Return the [x, y] coordinate for the center point of the cell that contains the specified text.  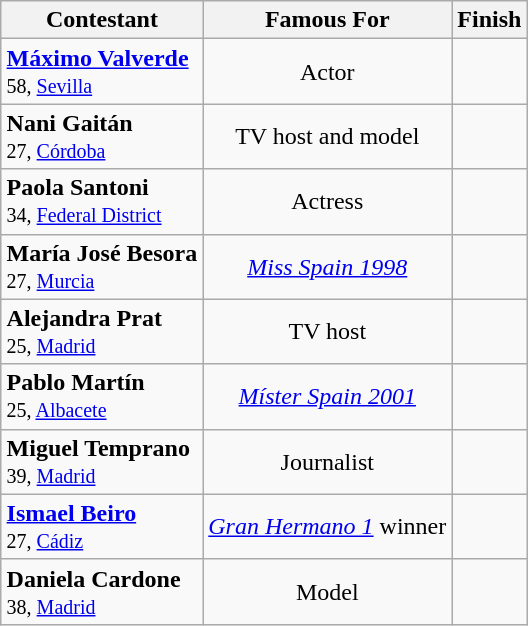
Daniela Cardone38, Madrid [102, 592]
María José Besora27, Murcia [102, 266]
Contestant [102, 20]
Nani Gaitán27, Córdoba [102, 136]
Finish [490, 20]
Model [328, 592]
Miguel Temprano39, Madrid [102, 462]
Míster Spain 2001 [328, 396]
TV host and model [328, 136]
Máximo Valverde58, Sevilla [102, 72]
TV host [328, 332]
Actress [328, 202]
Paola Santoni34, Federal District [102, 202]
Miss Spain 1998 [328, 266]
Pablo Martín25, Albacete [102, 396]
Alejandra Prat25, Madrid [102, 332]
Famous For [328, 20]
Gran Hermano 1 winner [328, 526]
Ismael Beiro27, Cádiz [102, 526]
Journalist [328, 462]
Actor [328, 72]
